Locate the cell with the specified text and output its (x, y) center coordinate. 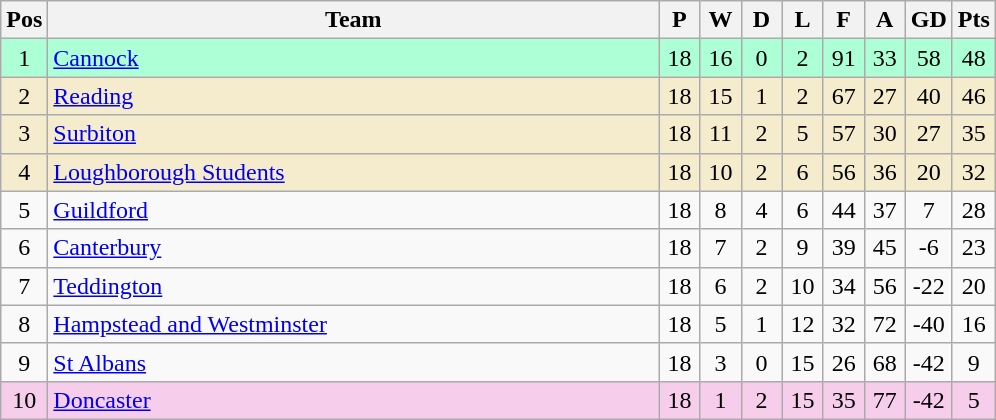
Pos (24, 20)
45 (884, 248)
58 (928, 58)
Cannock (354, 58)
F (844, 20)
-6 (928, 248)
Team (354, 20)
39 (844, 248)
Pts (974, 20)
-22 (928, 286)
A (884, 20)
30 (884, 134)
68 (884, 362)
-40 (928, 324)
Doncaster (354, 400)
36 (884, 172)
L (802, 20)
Hampstead and Westminster (354, 324)
28 (974, 210)
Surbiton (354, 134)
67 (844, 96)
St Albans (354, 362)
P (680, 20)
46 (974, 96)
37 (884, 210)
Reading (354, 96)
77 (884, 400)
26 (844, 362)
48 (974, 58)
Canterbury (354, 248)
D (762, 20)
40 (928, 96)
91 (844, 58)
44 (844, 210)
34 (844, 286)
11 (720, 134)
33 (884, 58)
W (720, 20)
Loughborough Students (354, 172)
57 (844, 134)
GD (928, 20)
12 (802, 324)
Guildford (354, 210)
Teddington (354, 286)
72 (884, 324)
23 (974, 248)
